Return the (X, Y) coordinate for the center point of the cell that contains the specified text.  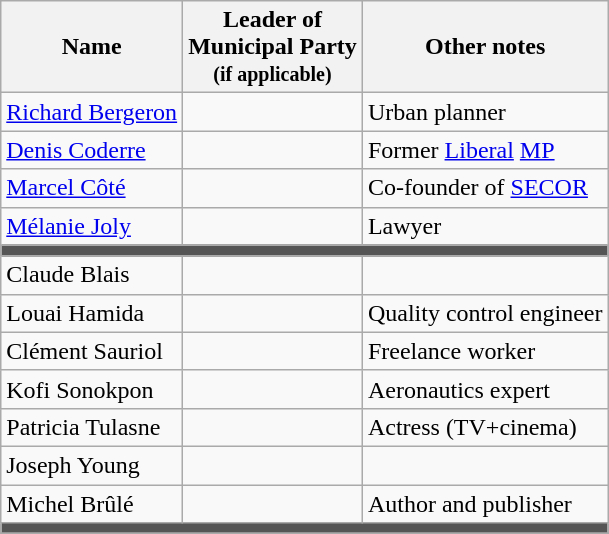
Mélanie Joly (92, 226)
Joseph Young (92, 465)
Other notes (485, 47)
Quality control engineer (485, 313)
Aeronautics expert (485, 389)
Denis Coderre (92, 150)
Michel Brûlé (92, 503)
Name (92, 47)
Author and publisher (485, 503)
Richard Bergeron (92, 112)
Lawyer (485, 226)
Kofi Sonokpon (92, 389)
Actress (TV+cinema) (485, 427)
Clément Sauriol (92, 351)
Leader of Municipal Party (if applicable) (273, 47)
Patricia Tulasne (92, 427)
Co-founder of SECOR (485, 188)
Louai Hamida (92, 313)
Urban planner (485, 112)
Claude Blais (92, 275)
Former Liberal MP (485, 150)
Freelance worker (485, 351)
Marcel Côté (92, 188)
